Return [x, y] of the center of cell containing provided text 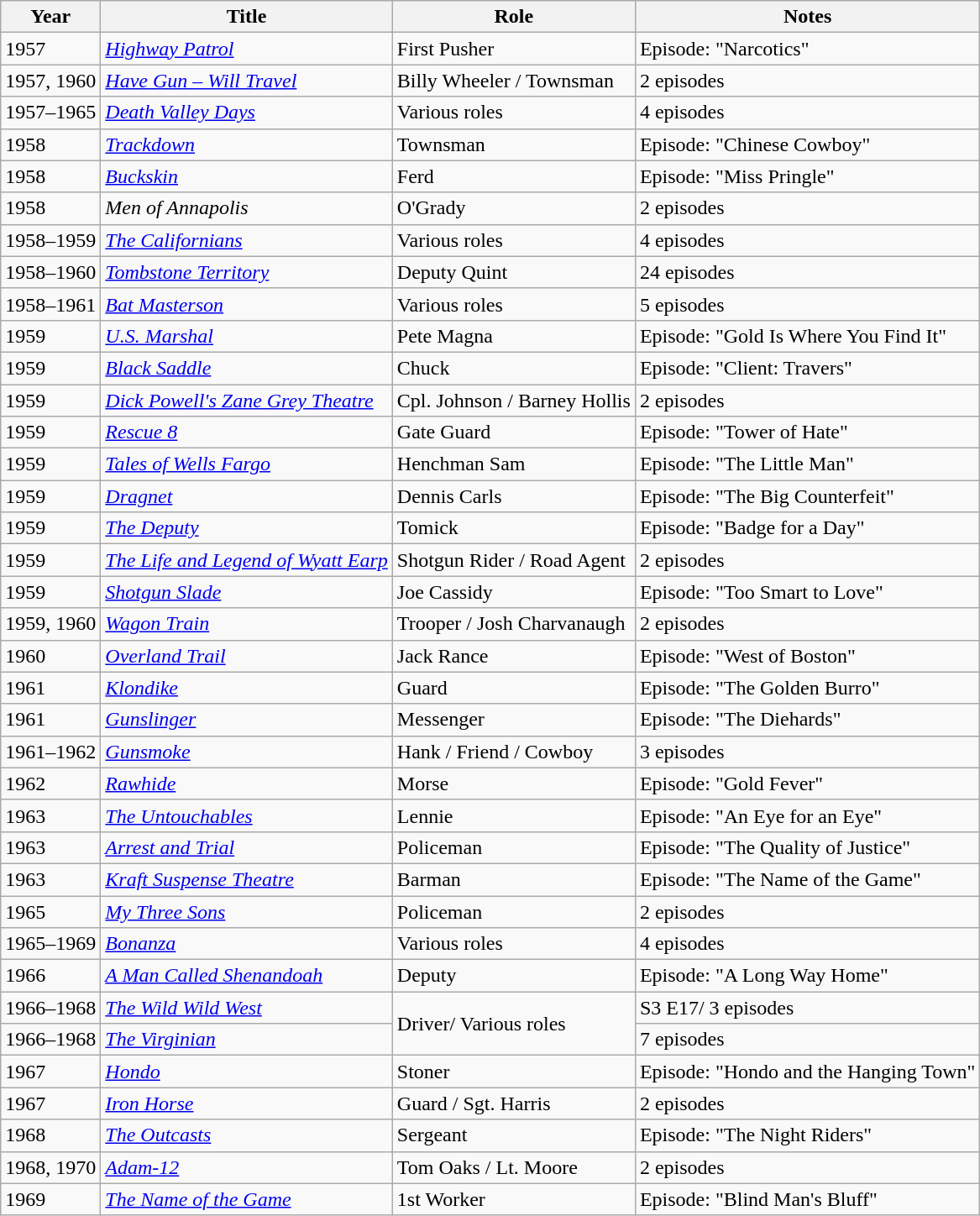
The Californians [247, 240]
Deputy [514, 976]
Episode: "Blind Man's Bluff" [807, 1199]
Rawhide [247, 784]
Episode: "The Quality of Justice" [807, 847]
The Wild Wild West [247, 1008]
Rescue 8 [247, 432]
Henchman Sam [514, 464]
Death Valley Days [247, 113]
Chuck [514, 368]
The Life and Legend of Wyatt Earp [247, 560]
Billy Wheeler / Townsman [514, 81]
Iron Horse [247, 1103]
Guard [514, 688]
Episode: "The Name of the Game" [807, 879]
Episode: "The Night Riders" [807, 1135]
O'Grady [514, 208]
Messenger [514, 720]
Wagon Train [247, 624]
Overland Trail [247, 656]
Episode: "The Big Counterfeit" [807, 496]
The Virginian [247, 1040]
1968, 1970 [50, 1167]
1969 [50, 1199]
1958–1961 [50, 304]
Gunslinger [247, 720]
Year [50, 17]
Men of Annapolis [247, 208]
Episode: "Client: Travers" [807, 368]
1959, 1960 [50, 624]
5 episodes [807, 304]
Have Gun – Will Travel [247, 81]
My Three Sons [247, 911]
Buckskin [247, 176]
Shotgun Rider / Road Agent [514, 560]
Trackdown [247, 144]
Lennie [514, 815]
Highway Patrol [247, 49]
Episode: "Tower of Hate" [807, 432]
Bat Masterson [247, 304]
3 episodes [807, 752]
The Deputy [247, 528]
1957 [50, 49]
Hank / Friend / Cowboy [514, 752]
Tomick [514, 528]
Episode: "Hondo and the Hanging Town" [807, 1072]
24 episodes [807, 272]
Cpl. Johnson / Barney Hollis [514, 401]
Townsman [514, 144]
Dragnet [247, 496]
Hondo [247, 1072]
Episode: "An Eye for an Eye" [807, 815]
S3 E17/ 3 episodes [807, 1008]
Episode: "The Diehards" [807, 720]
Dick Powell's Zane Grey Theatre [247, 401]
Gate Guard [514, 432]
Stoner [514, 1072]
Joe Cassidy [514, 592]
1965 [50, 911]
1958–1959 [50, 240]
Episode: "Gold Fever" [807, 784]
Episode: "Badge for a Day" [807, 528]
Tombstone Territory [247, 272]
1960 [50, 656]
Dennis Carls [514, 496]
The Untouchables [247, 815]
Black Saddle [247, 368]
Trooper / Josh Charvanaugh [514, 624]
Episode: "Gold Is Where You Find It" [807, 336]
A Man Called Shenandoah [247, 976]
Episode: "The Little Man" [807, 464]
Klondike [247, 688]
Adam-12 [247, 1167]
Bonanza [247, 944]
Barman [514, 879]
1962 [50, 784]
1st Worker [514, 1199]
Episode: "Narcotics" [807, 49]
1965–1969 [50, 944]
Episode: "Miss Pringle" [807, 176]
Jack Rance [514, 656]
Episode: "The Golden Burro" [807, 688]
Episode: "West of Boston" [807, 656]
Kraft Suspense Theatre [247, 879]
1968 [50, 1135]
Driver/ Various roles [514, 1024]
Pete Magna [514, 336]
1957–1965 [50, 113]
1958–1960 [50, 272]
Sergeant [514, 1135]
Deputy Quint [514, 272]
7 episodes [807, 1040]
Tales of Wells Fargo [247, 464]
The Outcasts [247, 1135]
First Pusher [514, 49]
1966 [50, 976]
Tom Oaks / Lt. Moore [514, 1167]
Morse [514, 784]
1961–1962 [50, 752]
Ferd [514, 176]
The Name of the Game [247, 1199]
Shotgun Slade [247, 592]
1957, 1960 [50, 81]
Role [514, 17]
Title [247, 17]
Episode: "Too Smart to Love" [807, 592]
Notes [807, 17]
Episode: "A Long Way Home" [807, 976]
Arrest and Trial [247, 847]
Guard / Sgt. Harris [514, 1103]
U.S. Marshal [247, 336]
Gunsmoke [247, 752]
Episode: "Chinese Cowboy" [807, 144]
